Extract the [X, Y] coordinate from the center of the cell holding the provided text.  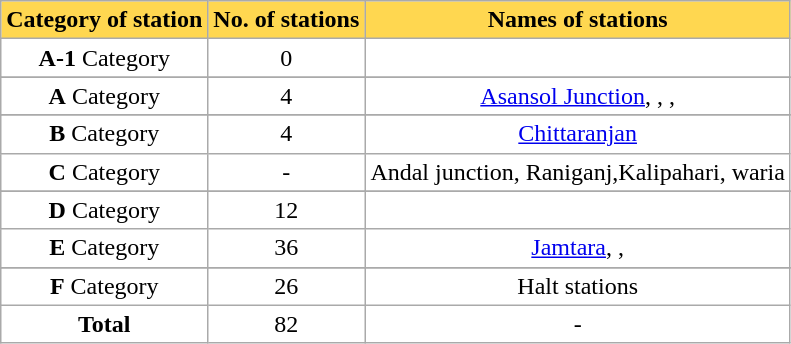
Category of station [104, 20]
Halt stations [578, 286]
E Category [104, 248]
Total [104, 324]
82 [286, 324]
C Category [104, 172]
Chittaranjan [578, 134]
Andal junction, Raniganj,Kalipahari, waria [578, 172]
26 [286, 286]
No. of stations [286, 20]
B Category [104, 134]
A-1 Category [104, 58]
36 [286, 248]
A Category [104, 96]
Names of stations [578, 20]
F Category [104, 286]
D Category [104, 210]
12 [286, 210]
Asansol Junction, , , [578, 96]
Jamtara, , [578, 248]
0 [286, 58]
